Return the (X, Y) coordinate for the center point of the cell that contains the specified text.  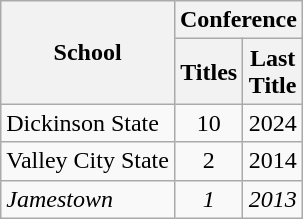
School (88, 52)
1 (208, 199)
Dickinson State (88, 123)
2014 (272, 161)
2024 (272, 123)
Titles (208, 72)
Jamestown (88, 199)
LastTitle (272, 72)
Conference (238, 20)
2013 (272, 199)
10 (208, 123)
Valley City State (88, 161)
2 (208, 161)
